Search for the cell housing the specified text and yield its (X, Y) center coordinate. 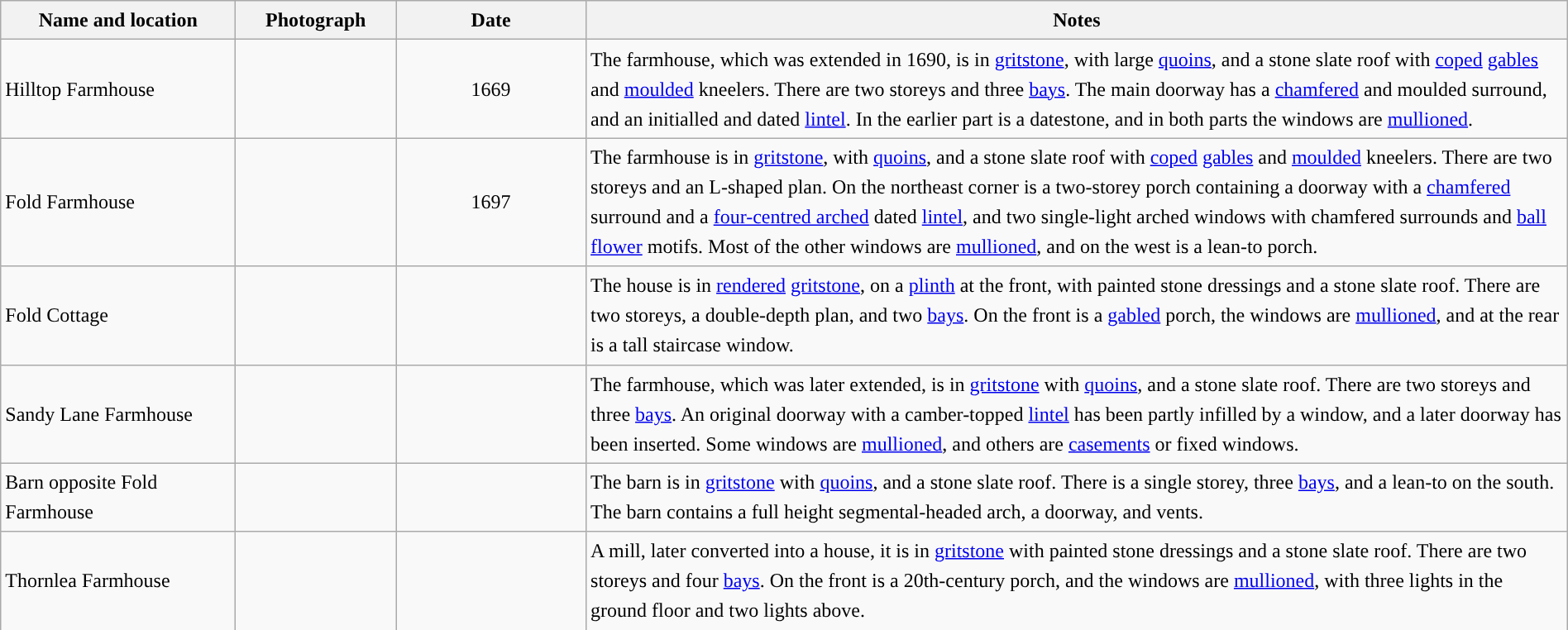
Fold Cottage (118, 316)
Photograph (316, 20)
1697 (491, 202)
Date (491, 20)
Name and location (118, 20)
Fold Farmhouse (118, 202)
Sandy Lane Farmhouse (118, 413)
Thornlea Farmhouse (118, 580)
Hilltop Farmhouse (118, 89)
1669 (491, 89)
Notes (1077, 20)
Barn opposite Fold Farmhouse (118, 498)
